Identify which cell holds the provided text, then report its [X, Y] central coordinate. 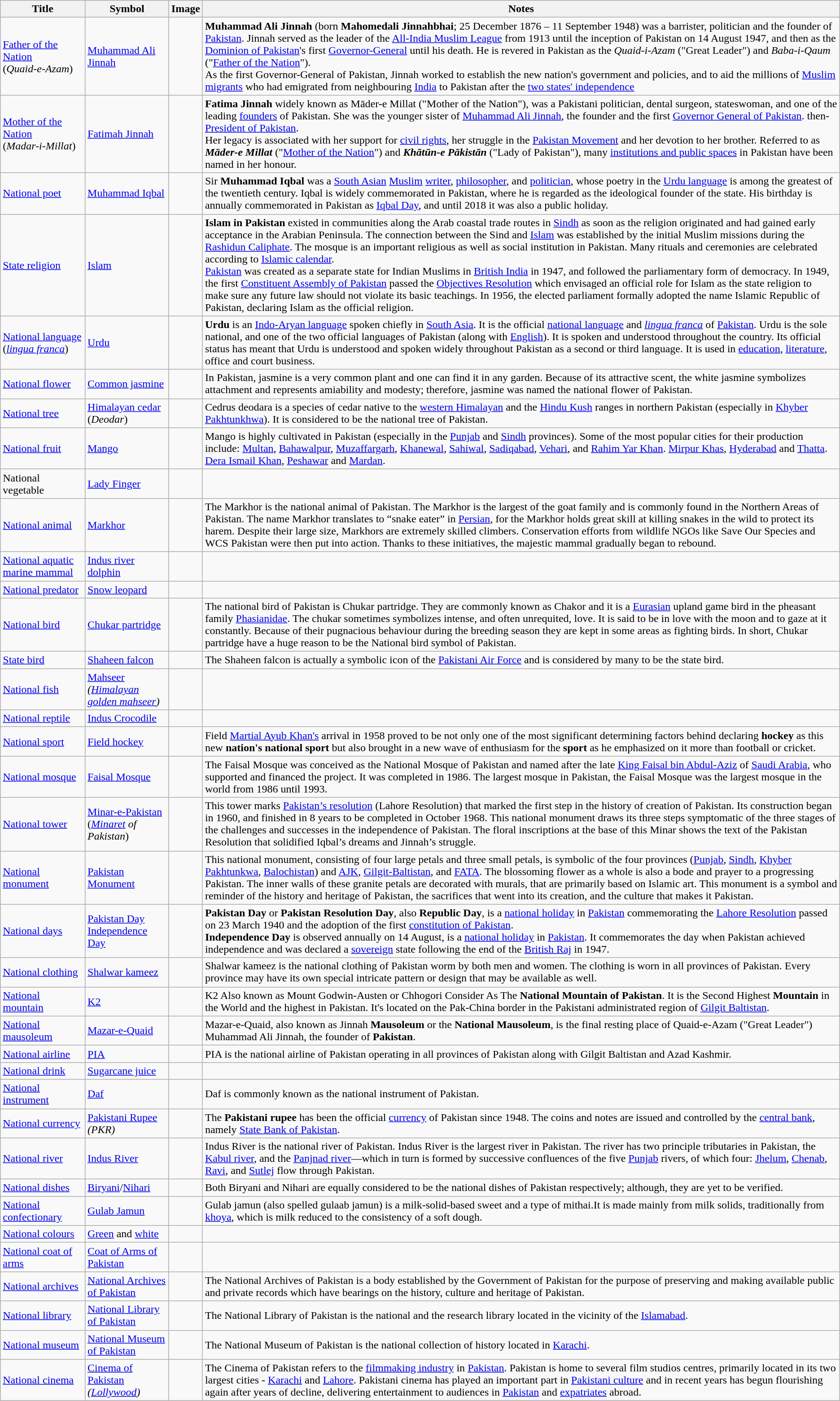
Indus Crocodile [127, 718]
Mahseer(Himalayan golden mahseer) [127, 689]
Mother of the Nation(Madar-i-Millat) [43, 134]
Gulab Jamun [127, 1211]
Both Biryani and Nihari are equally considered to be the national dishes of Pakistan respectively; although, they are yet to be verified. [521, 1188]
Minar-e-Pakistan (Minaret of Pakistan) [127, 824]
Green and white [127, 1234]
National predator [43, 589]
National river [43, 1159]
National reptile [43, 718]
Sugarcane juice [127, 1071]
National fruit [43, 448]
National mausoleum [43, 1030]
National library [43, 1316]
Coat of Arms of Pakistan [127, 1257]
National Archives of Pakistan [127, 1286]
Pakistani Rupee (PKR) [127, 1123]
Shalwar kameez [127, 972]
National airline [43, 1054]
National flower [43, 384]
National days [43, 931]
National instrument [43, 1094]
Indus river dolphin [127, 566]
PIA is the national airline of Pakistan operating in all provinces of Pakistan along with Gilgit Baltistan and Azad Kashmir. [521, 1054]
National mosque [43, 777]
Mango [127, 448]
Chukar partridge [127, 625]
The National Museum of Pakistan is the national collection of history located in Karachi. [521, 1344]
National animal [43, 525]
State bird [43, 660]
Pakistan Day Independence Day [127, 931]
The National Library of Pakistan is the national and the research library located in the vicinity of the Islamabad. [521, 1316]
National confectionary [43, 1211]
Mazar-e-Quaid [127, 1030]
National poet [43, 193]
Cinema of Pakistan(Lollywood) [127, 1380]
National archives [43, 1286]
Symbol [127, 9]
National monument [43, 878]
Urdu [127, 343]
Title [43, 9]
National language(lingua franca) [43, 343]
Snow leopard [127, 589]
National tree [43, 413]
National coat of arms [43, 1257]
Faisal Mosque [127, 777]
Father of the Nation(Quaid-e-Azam) [43, 57]
Fatimah Jinnah [127, 134]
K2 [127, 1002]
Muhammad Iqbal [127, 193]
Markhor [127, 525]
Pakistan Monument [127, 878]
National Library of Pakistan [127, 1316]
PIA [127, 1054]
National fish [43, 689]
National drink [43, 1071]
Common jasmine [127, 384]
National dishes [43, 1188]
State religion [43, 265]
Himalayan cedar(Deodar) [127, 413]
National mountain [43, 1002]
National colours [43, 1234]
Daf [127, 1094]
National bird [43, 625]
National vegetable [43, 484]
The Shaheen falcon is actually a symbolic icon of the Pakistani Air Force and is considered by many to be the state bird. [521, 660]
Muhammad Ali Jinnah [127, 57]
Shaheen falcon [127, 660]
National sport [43, 741]
Islam [127, 265]
National tower [43, 824]
Indus River [127, 1159]
Image [186, 9]
Notes [521, 9]
Lady Finger [127, 484]
National aquatic marine mammal [43, 566]
National currency [43, 1123]
Biryani/Nihari [127, 1188]
National clothing [43, 972]
Field hockey [127, 741]
National museum [43, 1344]
National cinema [43, 1380]
Daf is commonly known as the national instrument of Pakistan. [521, 1094]
National Museum of Pakistan [127, 1344]
